Return the (X, Y) coordinate for the center point of the cell that contains the specified text.  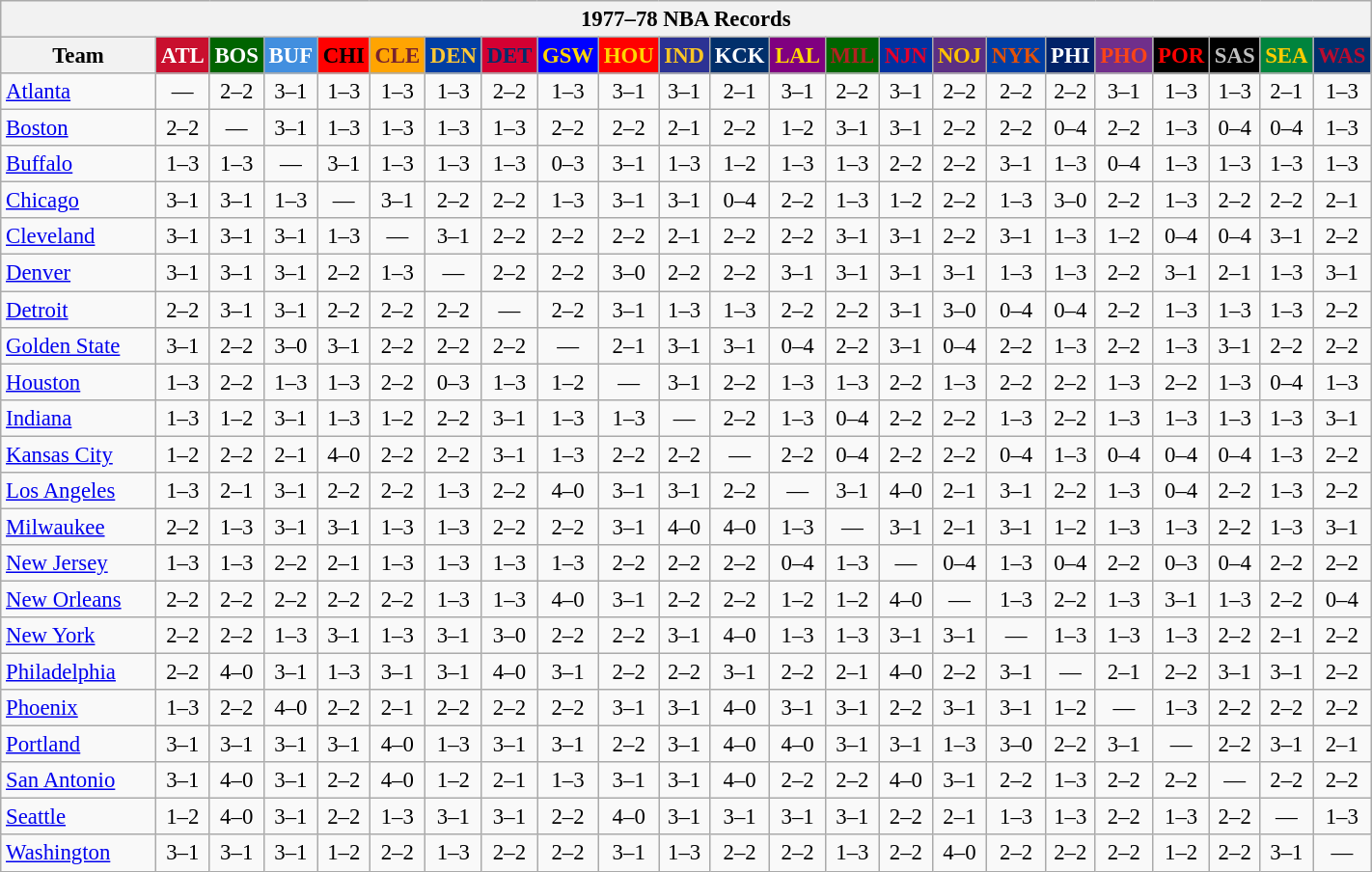
CLE (398, 56)
NJN (905, 56)
LAL (797, 56)
Philadelphia (79, 672)
PHO (1124, 56)
San Antonio (79, 780)
Kansas City (79, 454)
BOS (236, 56)
GSW (568, 56)
NYK (1017, 56)
Cleveland (79, 236)
SAS (1234, 56)
ATL (182, 56)
Atlanta (79, 92)
BUF (290, 56)
IND (684, 56)
SEA (1287, 56)
WAS (1342, 56)
DET (509, 56)
Los Angeles (79, 491)
POR (1181, 56)
MIL (852, 56)
NOJ (959, 56)
CHI (343, 56)
Portland (79, 745)
KCK (739, 56)
DEN (453, 56)
Team (79, 56)
Chicago (79, 201)
HOU (629, 56)
Washington (79, 854)
Indiana (79, 418)
PHI (1071, 56)
Detroit (79, 310)
Houston (79, 382)
Golden State (79, 345)
Milwaukee (79, 527)
New Jersey (79, 563)
New York (79, 636)
Seattle (79, 817)
1977–78 NBA Records (686, 19)
Boston (79, 128)
Denver (79, 273)
Phoenix (79, 708)
Buffalo (79, 164)
New Orleans (79, 599)
